Search for the cell housing the specified text and yield its (X, Y) center coordinate. 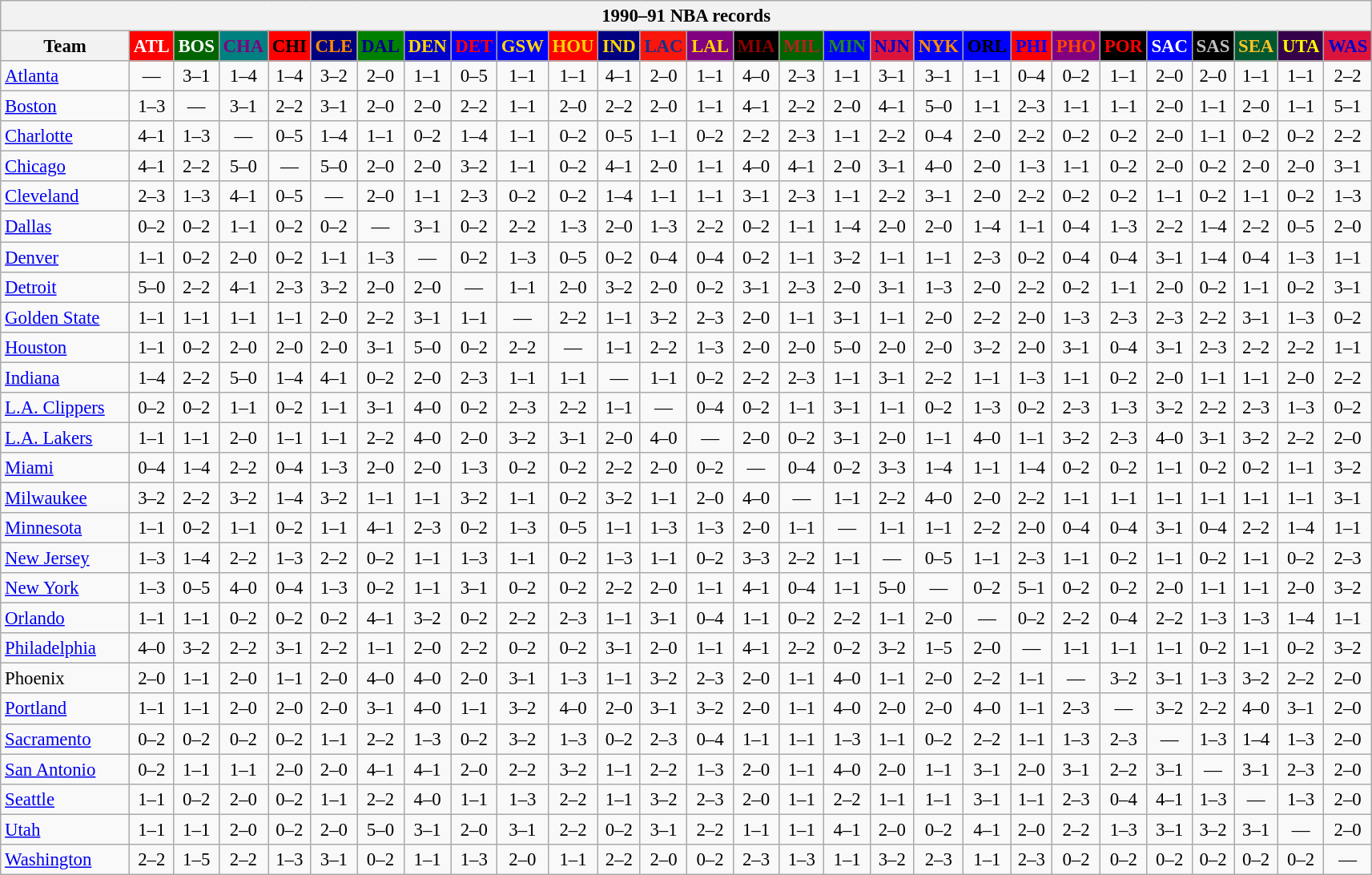
Seattle (66, 799)
Miami (66, 468)
ORL (987, 46)
Detroit (66, 287)
Charlotte (66, 136)
ATL (151, 46)
Portland (66, 709)
L.A. Lakers (66, 437)
Utah (66, 829)
Orlando (66, 619)
IND (619, 46)
Denver (66, 257)
Golden State (66, 317)
Indiana (66, 377)
DET (474, 46)
SEA (1256, 46)
UTA (1301, 46)
DEN (428, 46)
New Jersey (66, 558)
Cleveland (66, 196)
New York (66, 588)
MIL (802, 46)
Phoenix (66, 679)
CLE (333, 46)
Milwaukee (66, 498)
WAS (1348, 46)
Washington (66, 860)
CHA (243, 46)
Atlanta (66, 76)
Minnesota (66, 528)
POR (1123, 46)
SAS (1213, 46)
Team (66, 46)
1990–91 NBA records (686, 16)
SAC (1169, 46)
MIN (847, 46)
NJN (892, 46)
GSW (522, 46)
NYK (939, 46)
PHO (1076, 46)
Houston (66, 347)
DAL (381, 46)
Dallas (66, 227)
CHI (289, 46)
PHI (1032, 46)
MIA (756, 46)
Boston (66, 107)
BOS (196, 46)
HOU (573, 46)
LAL (710, 46)
Sacramento (66, 739)
Chicago (66, 167)
Philadelphia (66, 648)
LAC (663, 46)
San Antonio (66, 769)
L.A. Clippers (66, 408)
